Determine the [x, y] coordinate at the center of the cell enclosing the given text.  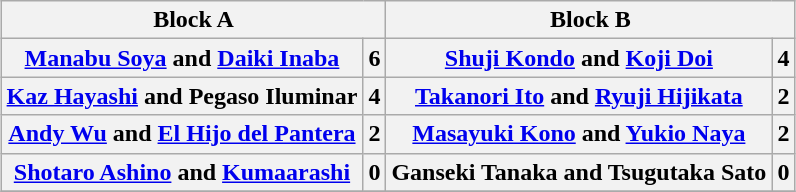
6 [374, 58]
Takanori Ito and Ryuji Hijikata [579, 96]
Masayuki Kono and Yukio Naya [579, 134]
Shuji Kondo and Koji Doi [579, 58]
Block B [590, 20]
Andy Wu and El Hijo del Pantera [182, 134]
Manabu Soya and Daiki Inaba [182, 58]
Ganseki Tanaka and Tsugutaka Sato [579, 172]
Shotaro Ashino and Kumaarashi [182, 172]
Block A [194, 20]
Kaz Hayashi and Pegaso Iluminar [182, 96]
